Scan for the cell matching the given text and deliver its [X, Y] coordinate at center. 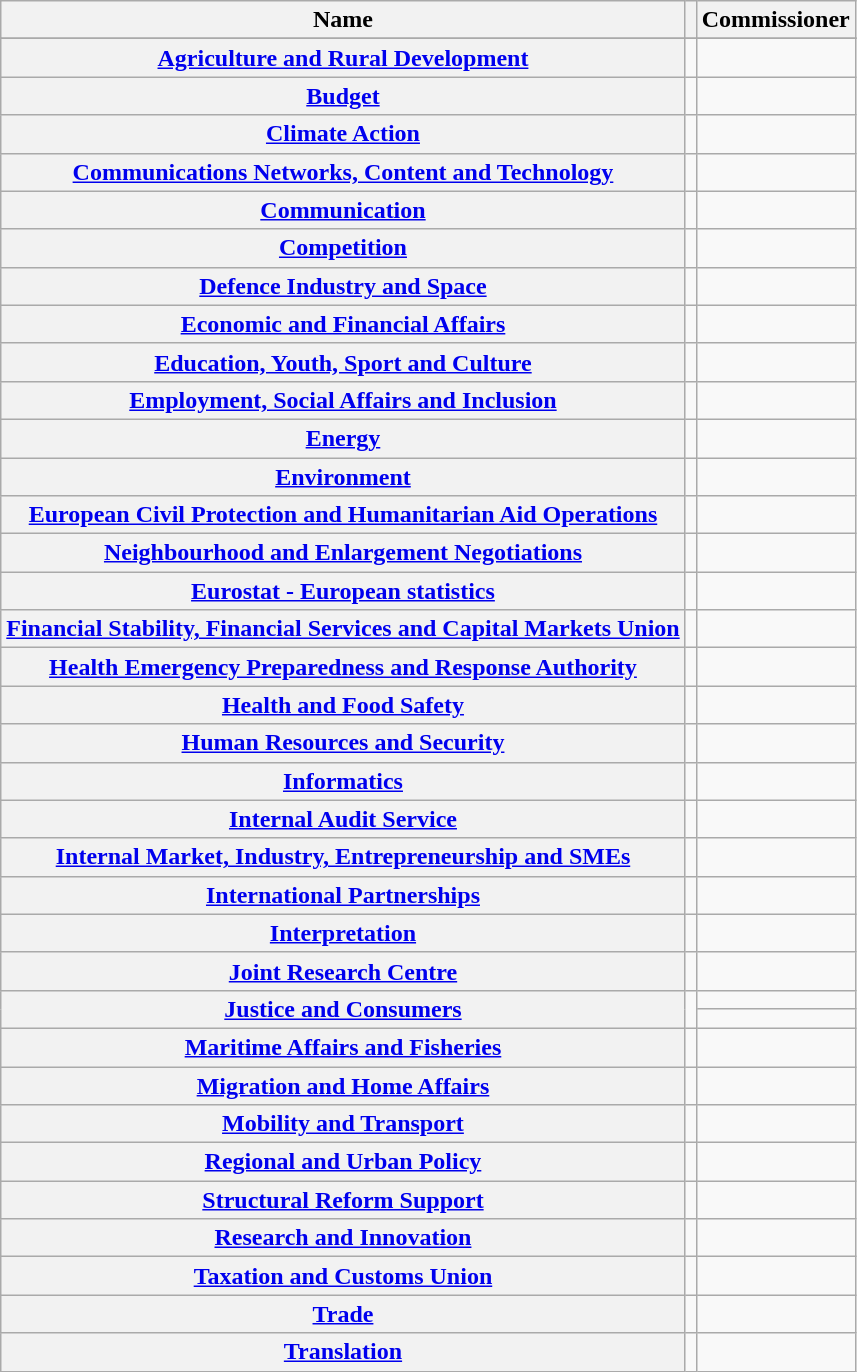
International Partnerships [343, 895]
Research and Innovation [343, 1238]
Justice and Consumers [343, 1009]
Taxation and Customs Union [343, 1276]
Name [343, 20]
Human Resources and Security [343, 743]
Regional and Urban Policy [343, 1162]
Mobility and Transport [343, 1124]
Communication [343, 210]
Translation [343, 1352]
Employment, Social Affairs and Inclusion [343, 400]
Financial Stability, Financial Services and Capital Markets Union [343, 629]
Migration and Home Affairs [343, 1085]
Joint Research Centre [343, 971]
Budget [343, 96]
Trade [343, 1314]
Defence Industry and Space [343, 286]
Climate Action [343, 134]
Competition [343, 248]
Commissioner [776, 20]
Economic and Financial Affairs [343, 324]
European Civil Protection and Humanitarian Aid Operations [343, 515]
Internal Audit Service [343, 819]
Education, Youth, Sport and Culture [343, 362]
Health and Food Safety [343, 705]
Environment [343, 477]
Neighbourhood and Enlargement Negotiations [343, 553]
Energy [343, 438]
Informatics [343, 781]
Structural Reform Support [343, 1200]
Interpretation [343, 933]
Maritime Affairs and Fisheries [343, 1047]
Communications Networks, Content and Technology [343, 172]
Eurostat - European statistics [343, 591]
Health Emergency Preparedness and Response Authority [343, 667]
Agriculture and Rural Development [343, 58]
Internal Market, Industry, Entrepreneurship and SMEs [343, 857]
